Provide the (X, Y) coordinate of the cell's center where the given text is located.  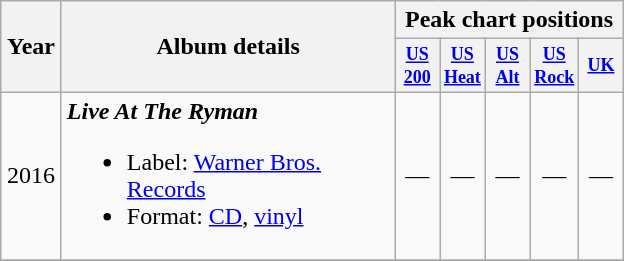
Year (32, 47)
2016 (32, 176)
Peak chart positions (509, 20)
Album details (228, 47)
Live At The RymanLabel: Warner Bros. RecordsFormat: CD, vinyl (228, 176)
US Rock (554, 66)
US Alt (508, 66)
UK (602, 66)
US Heat (463, 66)
US 200 (418, 66)
